Determine the [X, Y] coordinate at the center of the cell enclosing the given text.  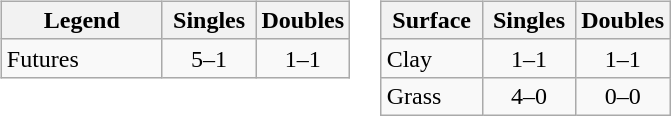
Surface [432, 20]
0–0 [623, 96]
Clay [432, 58]
5–1 [209, 58]
Legend [82, 20]
Futures [82, 58]
Grass [432, 96]
4–0 [529, 96]
